Identify which cell holds the provided text, then report its (x, y) central coordinate. 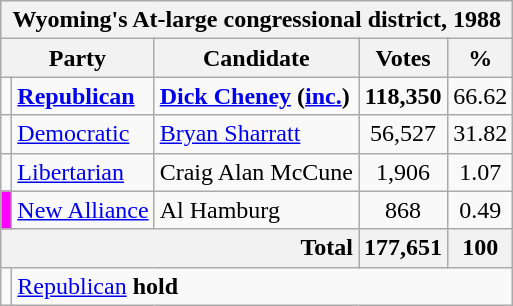
Candidate (256, 58)
31.82 (480, 134)
Votes (404, 58)
% (480, 58)
868 (404, 210)
Dick Cheney (inc.) (256, 96)
Total (180, 248)
177,651 (404, 248)
Craig Alan McCune (256, 172)
Republican (83, 96)
New Alliance (83, 210)
56,527 (404, 134)
Wyoming's At-large congressional district, 1988 (257, 20)
Democratic (83, 134)
1,906 (404, 172)
1.07 (480, 172)
100 (480, 248)
Party (78, 58)
Al Hamburg (256, 210)
Libertarian (83, 172)
0.49 (480, 210)
66.62 (480, 96)
Bryan Sharratt (256, 134)
Republican hold (262, 286)
118,350 (404, 96)
